Pinpoint the cell where the given text exists, returning its (X, Y) midpoint coordinate. 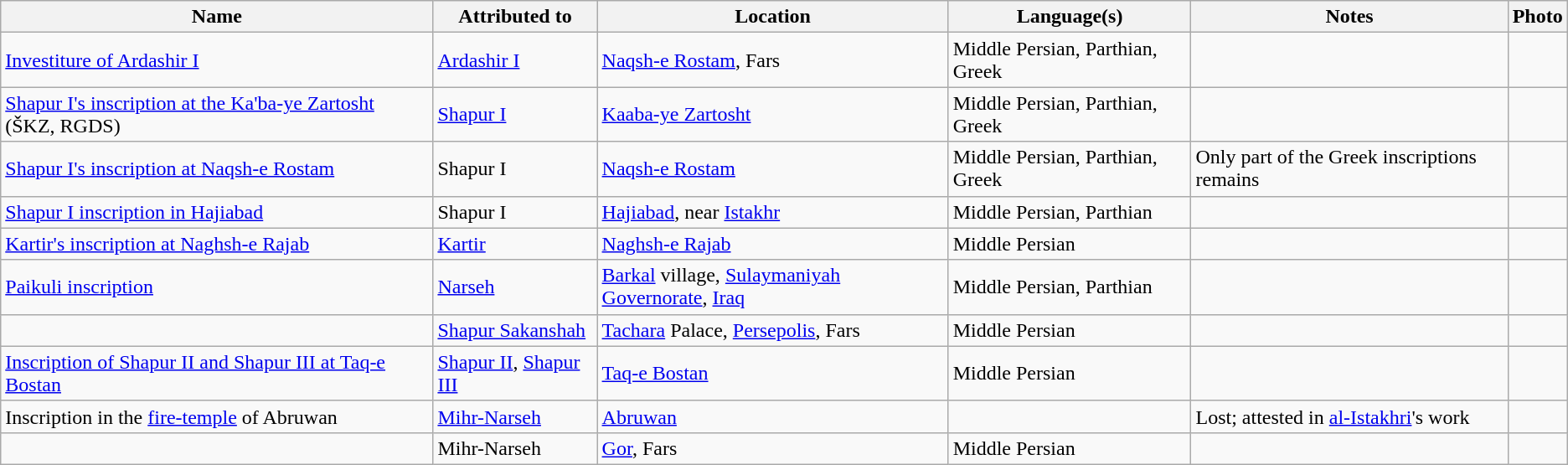
Inscription in the fire-temple of Abruwan (217, 416)
Narseh (515, 287)
Attributed to (515, 17)
Kartir (515, 244)
Gor, Fars (772, 448)
Photo (1538, 17)
Inscription of Shapur II and Shapur III at Taq-e Bostan (217, 374)
Barkal village, Sulaymaniyah Governorate, Iraq (772, 287)
Shapur I's inscription at Naqsh-e Rostam (217, 169)
Tachara Palace, Persepolis, Fars (772, 330)
Shapur II, Shapur III (515, 374)
Kaaba-ye Zartosht (772, 114)
Ardashir I (515, 60)
Lost; attested in al-Istakhri's work (1349, 416)
Only part of the Greek inscriptions remains (1349, 169)
Taq-e Bostan (772, 374)
Abruwan (772, 416)
Shapur Sakanshah (515, 330)
Location (772, 17)
Shapur I's inscription at the Ka'ba-ye Zartosht (ŠKZ, RGDS) (217, 114)
Kartir's inscription at Naghsh-e Rajab (217, 244)
Hajiabad, near Istakhr (772, 212)
Notes (1349, 17)
Shapur I inscription in Hajiabad (217, 212)
Naqsh-e Rostam (772, 169)
Naghsh-e Rajab (772, 244)
Language(s) (1070, 17)
Paikuli inscription (217, 287)
Naqsh-e Rostam, Fars (772, 60)
Investiture of Ardashir I (217, 60)
Name (217, 17)
